Extract the (x, y) coordinate from the center of the cell holding the provided text.  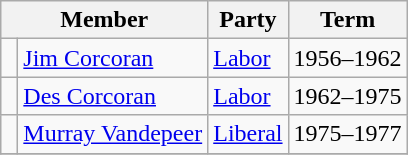
1962–1975 (348, 96)
1975–1977 (348, 134)
Murray Vandepeer (113, 134)
Jim Corcoran (113, 58)
Des Corcoran (113, 96)
Party (248, 20)
Liberal (248, 134)
Term (348, 20)
Member (104, 20)
1956–1962 (348, 58)
